Find where the given text appears and provide that cell's center as [x, y] coordinate. 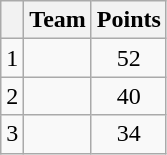
34 [128, 134]
3 [12, 134]
2 [12, 96]
1 [12, 58]
40 [128, 96]
Points [128, 20]
Team [58, 20]
52 [128, 58]
